Determine the (X, Y) coordinate at the center of the cell enclosing the given text.  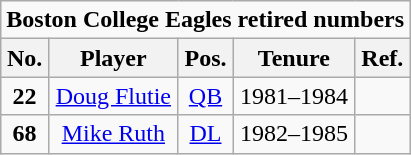
DL (205, 134)
1982–1985 (294, 134)
1981–1984 (294, 96)
Mike Ruth (113, 134)
Boston College Eagles retired numbers (206, 20)
22 (25, 96)
Doug Flutie (113, 96)
Tenure (294, 58)
No. (25, 58)
QB (205, 96)
68 (25, 134)
Ref. (382, 58)
Pos. (205, 58)
Player (113, 58)
